Determine the (x, y) coordinate at the center of the cell enclosing the given text.  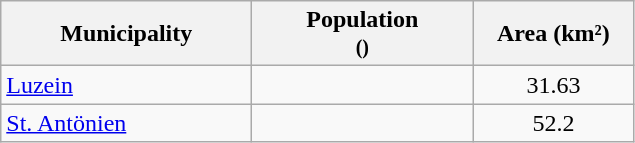
Population () (362, 34)
31.63 (554, 85)
Municipality (126, 34)
52.2 (554, 123)
St. Antönien (126, 123)
Area (km²) (554, 34)
Luzein (126, 85)
